Return (x, y) of the center of cell containing provided text 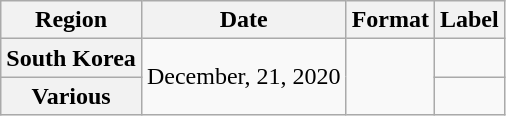
December, 21, 2020 (244, 77)
Region (72, 20)
Various (72, 96)
Format (390, 20)
South Korea (72, 58)
Label (469, 20)
Date (244, 20)
